For the text-containing cell, return its midpoint in [x, y] coordinate format. 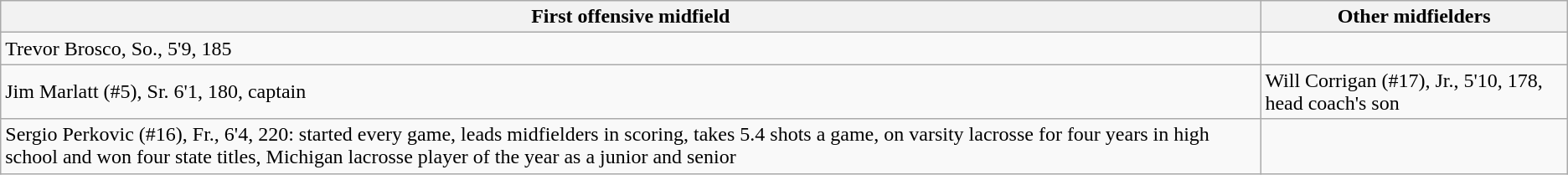
First offensive midfield [631, 17]
Trevor Brosco, So., 5'9, 185 [631, 49]
Will Corrigan (#17), Jr., 5'10, 178, head coach's son [1414, 92]
Jim Marlatt (#5), Sr. 6'1, 180, captain [631, 92]
Other midfielders [1414, 17]
